Provide the [X, Y] coordinate of the cell's center where the given text is located.  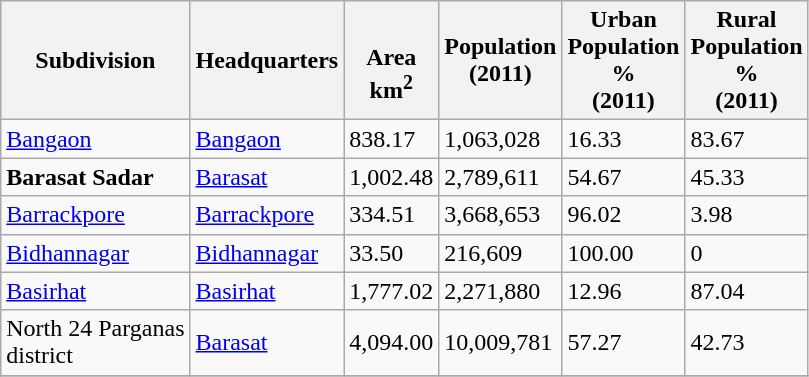
334.51 [392, 215]
87.04 [746, 291]
0 [746, 253]
2,271,880 [500, 291]
3,668,653 [500, 215]
3.98 [746, 215]
100.00 [624, 253]
Population(2011) [500, 60]
1,063,028 [500, 139]
Areakm2 [392, 60]
83.67 [746, 139]
96.02 [624, 215]
UrbanPopulation %(2011) [624, 60]
216,609 [500, 253]
1,777.02 [392, 291]
57.27 [624, 342]
4,094.00 [392, 342]
Headquarters [267, 60]
Barasat Sadar [96, 177]
12.96 [624, 291]
2,789,611 [500, 177]
Subdivision [96, 60]
1,002.48 [392, 177]
16.33 [624, 139]
838.17 [392, 139]
33.50 [392, 253]
North 24 Parganas district [96, 342]
10,009,781 [500, 342]
45.33 [746, 177]
42.73 [746, 342]
Rural Population % (2011) [746, 60]
54.67 [624, 177]
